Pinpoint the cell where the given text exists, returning its (X, Y) midpoint coordinate. 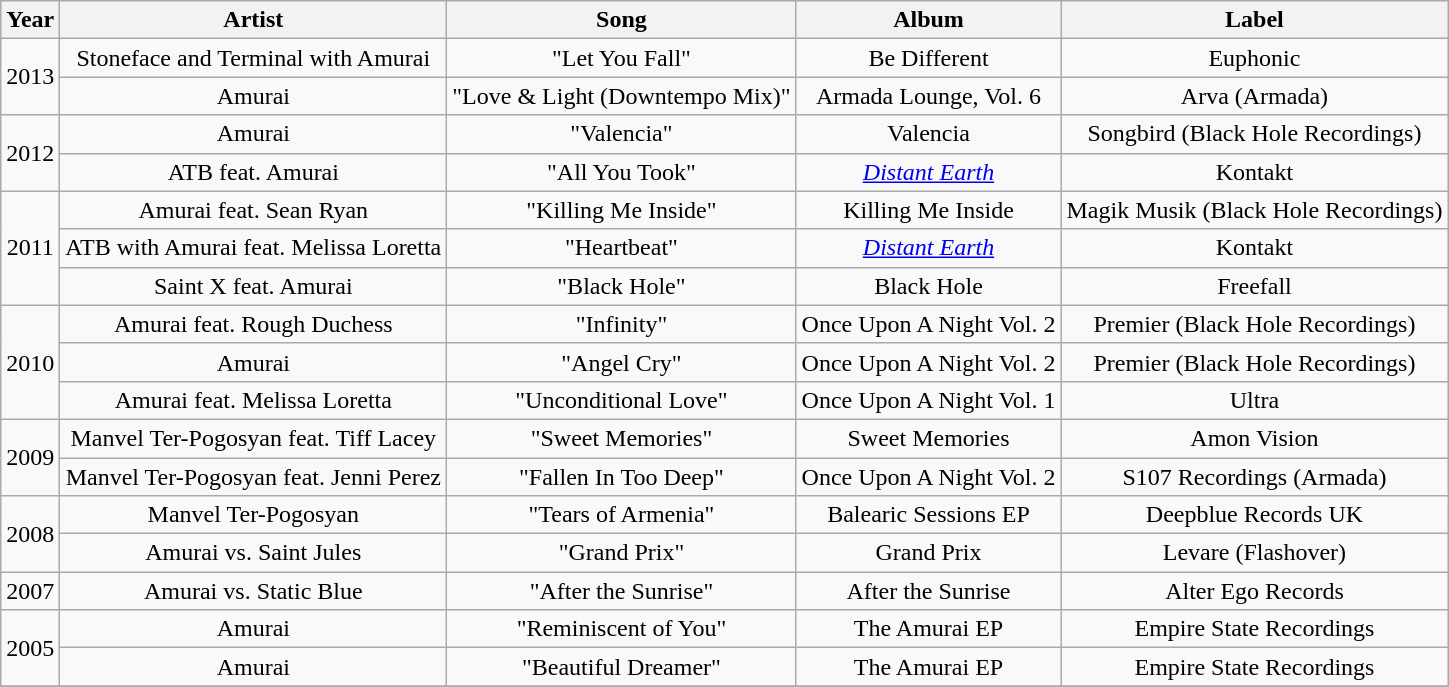
"Beautiful Dreamer" (622, 667)
Grand Prix (928, 553)
Manvel Ter-Pogosyan (254, 515)
"Black Hole" (622, 286)
2008 (30, 534)
2012 (30, 153)
Magik Musik (Black Hole Recordings) (1254, 210)
"Grand Prix" (622, 553)
2011 (30, 248)
"After the Sunrise" (622, 591)
Amon Vision (1254, 438)
Song (622, 20)
Stoneface and Terminal with Amurai (254, 58)
ATB feat. Amurai (254, 172)
2010 (30, 362)
Alter Ego Records (1254, 591)
Manvel Ter-Pogosyan feat. Jenni Perez (254, 477)
Year (30, 20)
Balearic Sessions EP (928, 515)
Be Different (928, 58)
Amurai feat. Sean Ryan (254, 210)
Once Upon A Night Vol. 1 (928, 400)
Saint X feat. Amurai (254, 286)
"Reminiscent of You" (622, 629)
Valencia (928, 134)
"Angel Cry" (622, 362)
Ultra (1254, 400)
"Fallen In Too Deep" (622, 477)
Album (928, 20)
"Tears of Armenia" (622, 515)
Amurai vs. Saint Jules (254, 553)
"Heartbeat" (622, 248)
"Let You Fall" (622, 58)
Arva (Armada) (1254, 96)
"Love & Light (Downtempo Mix)" (622, 96)
"Unconditional Love" (622, 400)
2013 (30, 77)
"Killing Me Inside" (622, 210)
"Valencia" (622, 134)
Freefall (1254, 286)
Amurai feat. Melissa Loretta (254, 400)
Sweet Memories (928, 438)
2005 (30, 648)
Amurai vs. Static Blue (254, 591)
2009 (30, 457)
"All You Took" (622, 172)
ATB with Amurai feat. Melissa Loretta (254, 248)
"Infinity" (622, 324)
2007 (30, 591)
Levare (Flashover) (1254, 553)
"Sweet Memories" (622, 438)
Label (1254, 20)
Killing Me Inside (928, 210)
Manvel Ter-Pogosyan feat. Tiff Lacey (254, 438)
Songbird (Black Hole Recordings) (1254, 134)
After the Sunrise (928, 591)
Deepblue Records UK (1254, 515)
Artist (254, 20)
Black Hole (928, 286)
Armada Lounge, Vol. 6 (928, 96)
Euphonic (1254, 58)
S107 Recordings (Armada) (1254, 477)
Amurai feat. Rough Duchess (254, 324)
